Scan for the cell matching the given text and deliver its [X, Y] coordinate at center. 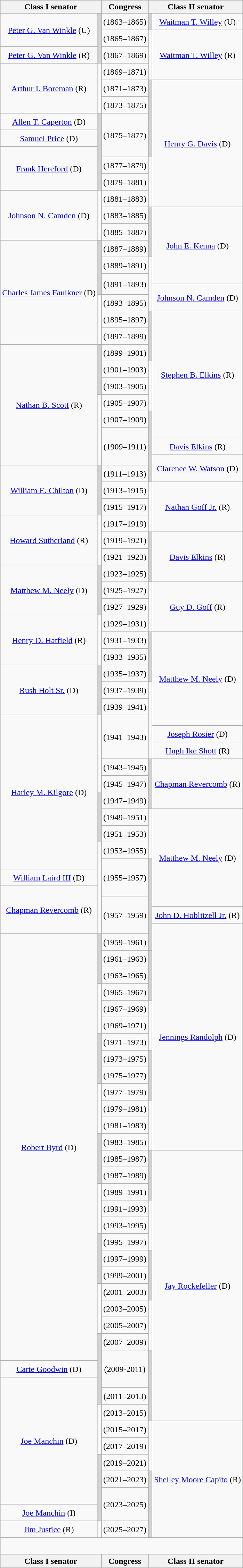
(1873–1875) [124, 105]
Guy D. Goff (R) [197, 607]
Howard Sutherland (R) [49, 540]
(1897–1899) [124, 336]
(1995–1997) [124, 1242]
(1967–1969) [124, 1009]
(1895–1897) [124, 320]
(1891–1893) [124, 284]
(2023–2025) [124, 1504]
John D. Hoblitzell Jr. (R) [197, 915]
(1999–2001) [124, 1275]
(1959–1961) [124, 942]
(1869–1871) [124, 72]
Carte Goodwin (D) [49, 1369]
(1893–1895) [124, 303]
(2025–2027) [124, 1529]
(2001–2003) [124, 1292]
(1963–1965) [124, 976]
(1911–1913) [124, 474]
(1881–1883) [124, 199]
(1975–1977) [124, 1076]
(1909–1911) [124, 447]
(1923–1925) [124, 574]
(2019–2021) [124, 1463]
(1943–1945) [124, 767]
(1917–1919) [124, 524]
(2007–2009) [124, 1342]
(1871–1873) [124, 88]
(1993–1995) [124, 1225]
William E. Chilton (D) [49, 490]
Peter G. Van Winkle (U) [49, 30]
(2015–2017) [124, 1430]
(1987–1989) [124, 1175]
Waitman T. Willey (U) [197, 22]
(1947–1949) [124, 801]
(2005–2007) [124, 1325]
(1867–1869) [124, 55]
Nathan Goff Jr. (R) [197, 507]
Robert Byrd (D) [49, 1147]
(1929–1931) [124, 624]
(1971–1973) [124, 1042]
(1965–1967) [124, 992]
(1885–1887) [124, 232]
(2013–2015) [124, 1413]
Peter G. Van Winkle (R) [49, 55]
Jim Justice (R) [49, 1529]
(1925–1927) [124, 590]
(1879–1881) [124, 182]
Henry G. Davis (D) [197, 144]
Rush Holt Sr. (D) [49, 690]
(1901–1903) [124, 370]
(1957–1959) [124, 915]
(1955–1957) [124, 878]
Arthur I. Boreman (R) [49, 88]
Jay Rockefeller (D) [197, 1286]
(1927–1929) [124, 607]
Samuel Price (D) [49, 138]
(1953–1955) [124, 851]
(1921–1923) [124, 557]
(1991–1993) [124, 1209]
(1989–1991) [124, 1192]
(1997–1999) [124, 1259]
(1935–1937) [124, 674]
Charles James Faulkner (D) [49, 293]
(1883–1885) [124, 216]
Hugh Ike Shott (R) [197, 751]
(1981–1983) [124, 1126]
(2009-2011) [124, 1369]
Nathan B. Scott (R) [49, 405]
(1919–1921) [124, 540]
(1931–1933) [124, 640]
(2017–2019) [124, 1446]
Waitman T. Willey (R) [197, 55]
Joe Manchin (I) [49, 1513]
Shelley Moore Capito (R) [197, 1480]
Stephen B. Elkins (R) [197, 375]
(1973–1975) [124, 1059]
(1949–1951) [124, 817]
(2003–2005) [124, 1309]
(1977–1979) [124, 1092]
(1889–1891) [124, 265]
William Laird III (D) [49, 878]
(1913–1915) [124, 490]
Allen T. Caperton (D) [49, 122]
(1979–1981) [124, 1109]
(1899–1901) [124, 353]
(1863–1865) [124, 22]
(1865–1867) [124, 39]
(1933–1935) [124, 657]
Joseph Rosier (D) [197, 734]
(1915–1917) [124, 507]
(1937–1939) [124, 690]
(1905–1907) [124, 403]
(1941–1943) [124, 737]
(1887–1889) [124, 249]
(2011–2013) [124, 1396]
Harley M. Kilgore (D) [49, 792]
(1945–1947) [124, 784]
Frank Hereford (D) [49, 169]
Henry D. Hatfield (R) [49, 640]
Jennings Randolph (D) [197, 1037]
(1969–1971) [124, 1026]
(2021–2023) [124, 1480]
(1961–1963) [124, 959]
John E. Kenna (D) [197, 246]
(1951–1953) [124, 834]
(1985–1987) [124, 1159]
Joe Manchin (D) [49, 1441]
(1939–1941) [124, 707]
Clarence W. Watson (D) [197, 469]
(1903–1905) [124, 386]
(1907–1909) [124, 420]
(1983–1985) [124, 1142]
(1877–1879) [124, 166]
(1875–1877) [124, 135]
